Search for the cell housing the specified text and yield its [X, Y] center coordinate. 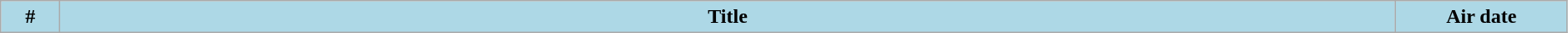
Title [728, 17]
# [30, 17]
Air date [1481, 17]
